Determine the (X, Y) coordinate at the center of the cell enclosing the given text.  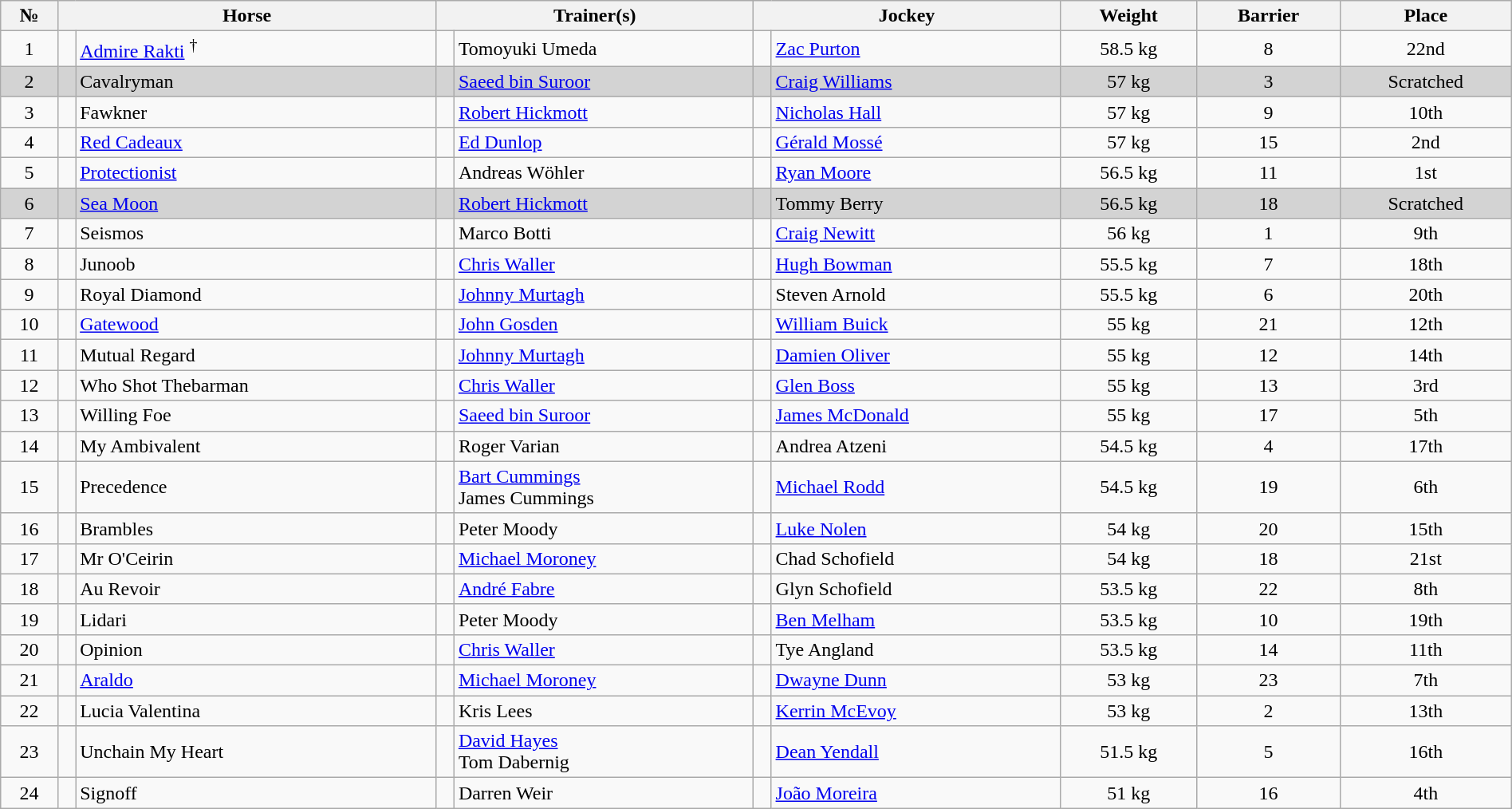
Cavalryman (256, 81)
56 kg (1128, 234)
16th (1426, 752)
Ben Melham (915, 619)
18th (1426, 264)
Mr O'Ceirin (256, 558)
Tye Angland (915, 649)
Signoff (256, 793)
17th (1426, 446)
20th (1426, 294)
21st (1426, 558)
7th (1426, 681)
11th (1426, 649)
Seismos (256, 234)
Precedence (256, 487)
João Moreira (915, 793)
Barrier (1269, 16)
Tomoyuki Umeda (603, 49)
Trainer(s) (595, 16)
Weight (1128, 16)
Michael Rodd (915, 487)
Ryan Moore (915, 173)
Andreas Wöhler (603, 173)
Admire Rakti † (256, 49)
James McDonald (915, 416)
19th (1426, 619)
Chad Schofield (915, 558)
3rd (1426, 385)
David HayesTom Dabernig (603, 752)
Luke Nolen (915, 528)
Opinion (256, 649)
Steven Arnold (915, 294)
Royal Diamond (256, 294)
22nd (1426, 49)
Zac Purton (915, 49)
13th (1426, 711)
Glyn Schofield (915, 589)
Kris Lees (603, 711)
Nicholas Hall (915, 112)
Dean Yendall (915, 752)
2nd (1426, 142)
24 (29, 793)
Kerrin McEvoy (915, 711)
8th (1426, 589)
9th (1426, 234)
Brambles (256, 528)
Junoob (256, 264)
Glen Boss (915, 385)
Mutual Regard (256, 355)
Lucia Valentina (256, 711)
Araldo (256, 681)
51.5 kg (1128, 752)
Hugh Bowman (915, 264)
Horse (247, 16)
Damien Oliver (915, 355)
My Ambivalent (256, 446)
Ed Dunlop (603, 142)
51 kg (1128, 793)
Au Revoir (256, 589)
1st (1426, 173)
Bart CummingsJames Cummings (603, 487)
5th (1426, 416)
15th (1426, 528)
John Gosden (603, 325)
10th (1426, 112)
Andrea Atzeni (915, 446)
Craig Newitt (915, 234)
Darren Weir (603, 793)
Dwayne Dunn (915, 681)
Willing Foe (256, 416)
№ (29, 16)
Unchain My Heart (256, 752)
Tommy Berry (915, 203)
Roger Varian (603, 446)
Craig Williams (915, 81)
Protectionist (256, 173)
Red Cadeaux (256, 142)
Marco Botti (603, 234)
Place (1426, 16)
Who Shot Thebarman (256, 385)
André Fabre (603, 589)
12th (1426, 325)
58.5 kg (1128, 49)
14th (1426, 355)
6th (1426, 487)
4th (1426, 793)
Jockey (908, 16)
Gérald Mossé (915, 142)
William Buick (915, 325)
Lidari (256, 619)
Sea Moon (256, 203)
Fawkner (256, 112)
Gatewood (256, 325)
